Search for the cell housing the specified text and yield its (x, y) center coordinate. 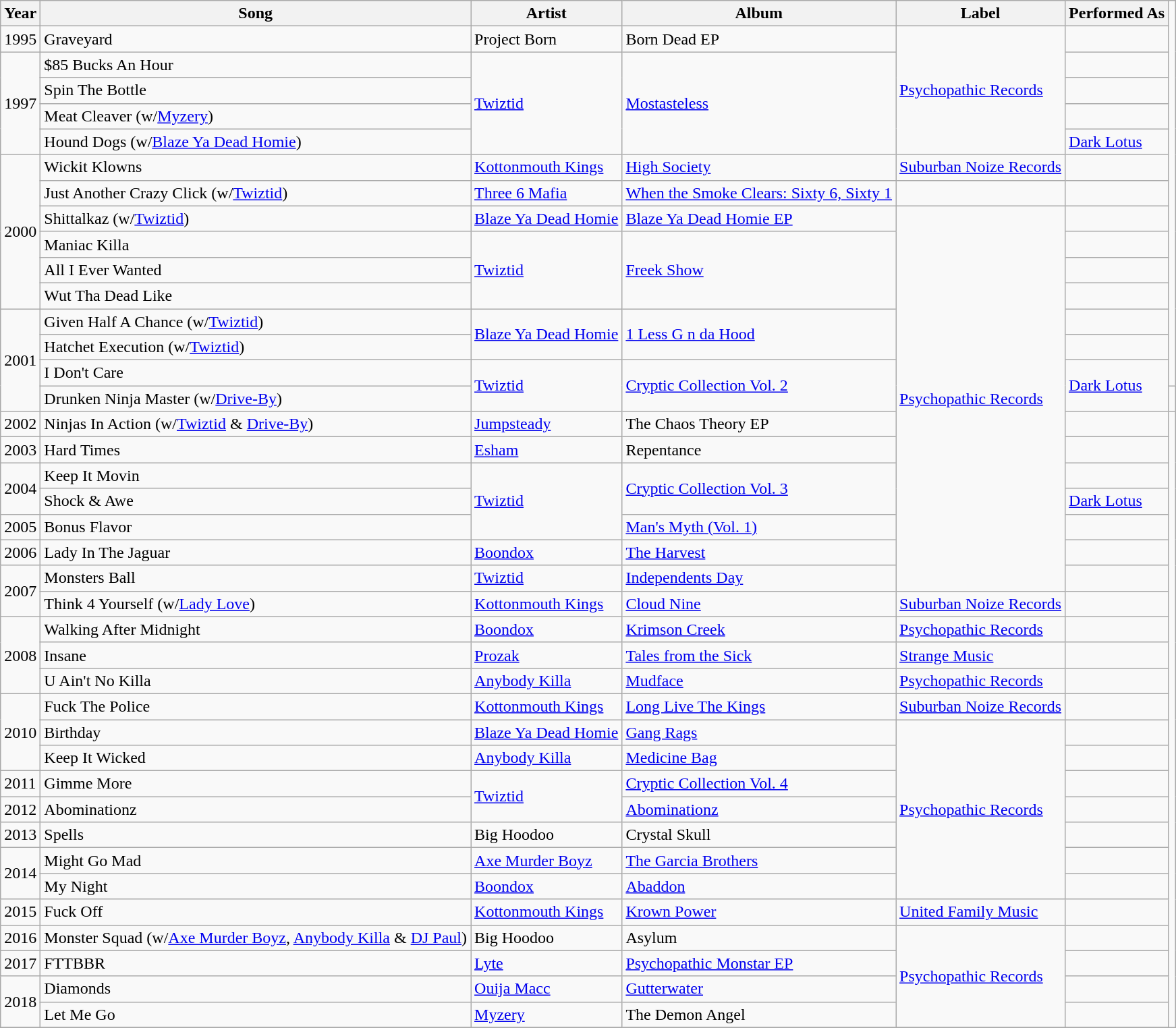
FTTBBR (256, 963)
Freek Show (759, 270)
Abaddon (759, 886)
Birthday (256, 732)
Cryptic Collection Vol. 3 (759, 488)
Project Born (547, 39)
Keep It Movin (256, 476)
Krown Power (759, 912)
2016 (20, 938)
2006 (20, 552)
The Chaos Theory EP (759, 424)
Might Go Mad (256, 861)
Born Dead EP (759, 39)
Wickit Klowns (256, 167)
2017 (20, 963)
United Family Music (981, 912)
Jumpsteady (547, 424)
Walking After Midnight (256, 629)
Performed As (1117, 13)
Long Live The Kings (759, 706)
2015 (20, 912)
2001 (20, 360)
Year (20, 13)
Repentance (759, 450)
2013 (20, 835)
2012 (20, 809)
2004 (20, 488)
Bonus Flavor (256, 527)
Shittalkaz (w/Twiztid) (256, 219)
Cryptic Collection Vol. 2 (759, 386)
Wut Tha Dead Like (256, 295)
Fuck The Police (256, 706)
Label (981, 13)
The Harvest (759, 552)
Independents Day (759, 578)
Hound Dogs (w/Blaze Ya Dead Homie) (256, 142)
Spells (256, 835)
2011 (20, 784)
Mudface (759, 681)
Maniac Killa (256, 244)
Keep It Wicked (256, 758)
Mostasteless (759, 103)
Hatchet Execution (w/Twiztid) (256, 347)
The Garcia Brothers (759, 861)
When the Smoke Clears: Sixty 6, Sixty 1 (759, 193)
Ouija Macc (547, 989)
Graveyard (256, 39)
2007 (20, 591)
Cryptic Collection Vol. 4 (759, 784)
Song (256, 13)
Axe Murder Boyz (547, 861)
2010 (20, 732)
Man's Myth (Vol. 1) (759, 527)
Blaze Ya Dead Homie EP (759, 219)
Krimson Creek (759, 629)
Three 6 Mafia (547, 193)
Strange Music (981, 655)
Ninjas In Action (w/Twiztid & Drive-By) (256, 424)
2018 (20, 1002)
1997 (20, 103)
Gimme More (256, 784)
Drunken Ninja Master (w/Drive-By) (256, 399)
Asylum (759, 938)
Tales from the Sick (759, 655)
Think 4 Yourself (w/Lady Love) (256, 604)
Gang Rags (759, 732)
2014 (20, 874)
Insane (256, 655)
Gutterwater (759, 989)
2008 (20, 655)
1995 (20, 39)
Given Half A Chance (w/Twiztid) (256, 322)
Myzery (547, 1015)
Album (759, 13)
My Night (256, 886)
Diamonds (256, 989)
Lady In The Jaguar (256, 552)
Psychopathic Monstar EP (759, 963)
Lyte (547, 963)
Let Me Go (256, 1015)
2002 (20, 424)
Meat Cleaver (w/Myzery) (256, 116)
Hard Times (256, 450)
The Demon Angel (759, 1015)
I Don't Care (256, 373)
Monster Squad (w/Axe Murder Boyz, Anybody Killa & DJ Paul) (256, 938)
2000 (20, 231)
Prozak (547, 655)
U Ain't No Killa (256, 681)
Cloud Nine (759, 604)
Medicine Bag (759, 758)
Esham (547, 450)
All I Ever Wanted (256, 270)
Fuck Off (256, 912)
1 Less G n da Hood (759, 335)
Artist (547, 13)
Just Another Crazy Click (w/Twiztid) (256, 193)
Spin The Bottle (256, 90)
Shock & Awe (256, 501)
High Society (759, 167)
Crystal Skull (759, 835)
2003 (20, 450)
$85 Bucks An Hour (256, 65)
2005 (20, 527)
Monsters Ball (256, 578)
